Scan for the cell matching the given text and deliver its (x, y) coordinate at center. 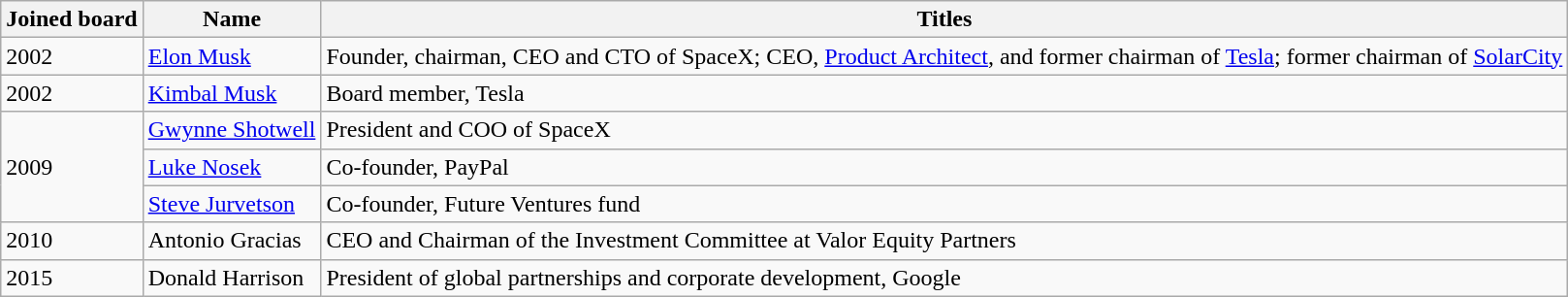
Founder, chairman, CEO and CTO of SpaceX; CEO, Product Architect, and former chairman of Tesla; former chairman of SolarCity (944, 56)
2009 (72, 167)
2015 (72, 278)
2010 (72, 241)
President and COO of SpaceX (944, 130)
Titles (944, 19)
Steve Jurvetson (232, 204)
Co-founder, PayPal (944, 167)
Name (232, 19)
Kimbal Musk (232, 93)
Donald Harrison (232, 278)
CEO and Chairman of the Investment Committee at Valor Equity Partners (944, 241)
Gwynne Shotwell (232, 130)
Co-founder, Future Ventures fund (944, 204)
Antonio Gracias (232, 241)
Luke Nosek (232, 167)
President of global partnerships and corporate development, Google (944, 278)
Elon Musk (232, 56)
Joined board (72, 19)
Board member, Tesla (944, 93)
